Return the [X, Y] coordinate for the center point of the cell that contains the specified text.  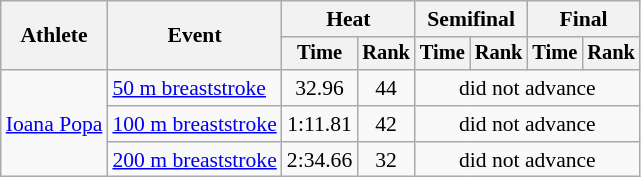
Athlete [54, 36]
Ioana Popa [54, 124]
100 m breaststroke [194, 124]
50 m breaststroke [194, 88]
44 [386, 88]
32.96 [320, 88]
Event [194, 36]
Final [583, 19]
1:11.81 [320, 124]
Semifinal [471, 19]
42 [386, 124]
Heat [348, 19]
